Output the (x, y) coordinate of the center of the cell containing the given text.  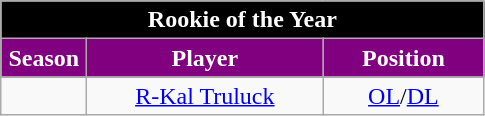
Position (404, 58)
R-Kal Truluck (205, 96)
OL/DL (404, 96)
Player (205, 58)
Season (44, 58)
Rookie of the Year (242, 20)
